Return the (X, Y) coordinate for the center point of the cell that contains the specified text.  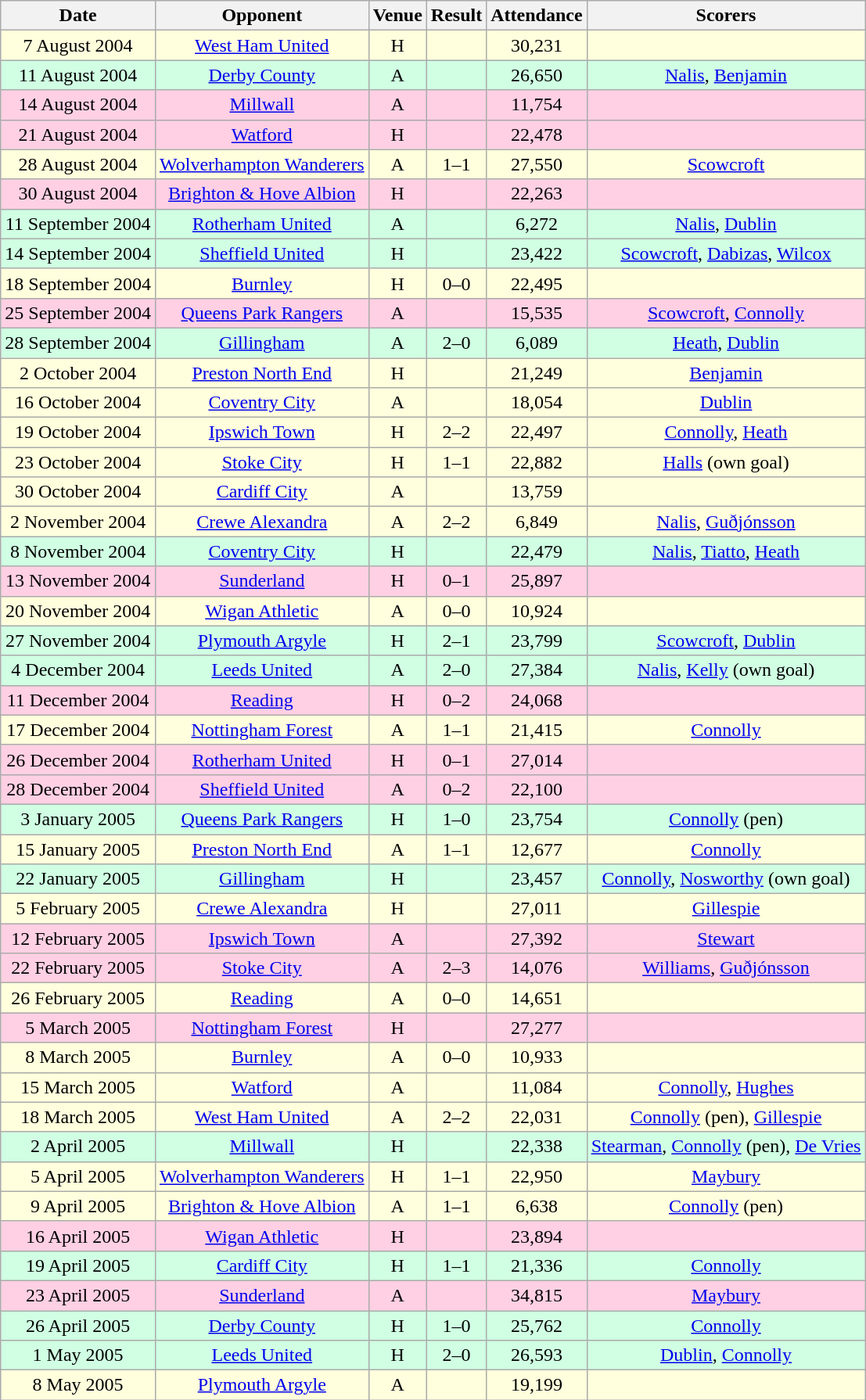
23,894 (537, 1236)
Scowcroft, Dabizas, Wilcox (726, 253)
14,076 (537, 968)
Dublin, Connolly (726, 1355)
25,762 (537, 1326)
24,068 (537, 700)
6,638 (537, 1206)
23 April 2005 (78, 1295)
17 December 2004 (78, 730)
6,849 (537, 522)
2 April 2005 (78, 1147)
22,497 (537, 433)
10,924 (537, 611)
30 August 2004 (78, 194)
Scowcroft (726, 164)
7 August 2004 (78, 45)
Heath, Dublin (726, 343)
Stewart (726, 939)
Connolly, Heath (726, 433)
16 April 2005 (78, 1236)
26 December 2004 (78, 759)
Nalis, Benjamin (726, 75)
28 December 2004 (78, 789)
27,384 (537, 670)
19 April 2005 (78, 1265)
22,100 (537, 789)
Attendance (537, 16)
22,263 (537, 194)
Connolly, Hughes (726, 1087)
22,950 (537, 1176)
23,457 (537, 879)
1 May 2005 (78, 1355)
23 October 2004 (78, 462)
22 February 2005 (78, 968)
8 November 2004 (78, 551)
16 October 2004 (78, 403)
Scowcroft, Connolly (726, 313)
Connolly, Nosworthy (own goal) (726, 879)
Nalis, Dublin (726, 224)
26 April 2005 (78, 1326)
26,593 (537, 1355)
Nalis, Kelly (own goal) (726, 670)
18,054 (537, 403)
Opponent (261, 16)
2 November 2004 (78, 522)
8 March 2005 (78, 1057)
Benjamin (726, 373)
27,550 (537, 164)
26 February 2005 (78, 998)
Connolly (pen), Gillespie (726, 1117)
Gillespie (726, 909)
Halls (own goal) (726, 462)
13,759 (537, 492)
22,338 (537, 1147)
22,478 (537, 135)
12 February 2005 (78, 939)
15,535 (537, 313)
22,479 (537, 551)
22,495 (537, 283)
23,422 (537, 253)
18 September 2004 (78, 283)
21,415 (537, 730)
27,014 (537, 759)
21,336 (537, 1265)
4 December 2004 (78, 670)
21 August 2004 (78, 135)
11 December 2004 (78, 700)
11 August 2004 (78, 75)
13 November 2004 (78, 581)
14 August 2004 (78, 105)
10,933 (537, 1057)
30,231 (537, 45)
28 August 2004 (78, 164)
19,199 (537, 1385)
25,897 (537, 581)
15 March 2005 (78, 1087)
14 September 2004 (78, 253)
19 October 2004 (78, 433)
27,392 (537, 939)
11,754 (537, 105)
23,754 (537, 819)
22,882 (537, 462)
5 February 2005 (78, 909)
27,277 (537, 1028)
25 September 2004 (78, 313)
11 September 2004 (78, 224)
23,799 (537, 641)
11,084 (537, 1087)
22,031 (537, 1117)
8 May 2005 (78, 1385)
18 March 2005 (78, 1117)
3 January 2005 (78, 819)
6,272 (537, 224)
21,249 (537, 373)
14,651 (537, 998)
Nalis, Tiatto, Heath (726, 551)
Scowcroft, Dublin (726, 641)
6,089 (537, 343)
5 April 2005 (78, 1176)
Date (78, 16)
Nalis, Guðjónsson (726, 522)
34,815 (537, 1295)
26,650 (537, 75)
Scorers (726, 16)
2–3 (456, 968)
Stearman, Connolly (pen), De Vries (726, 1147)
15 January 2005 (78, 849)
12,677 (537, 849)
Result (456, 16)
22 January 2005 (78, 879)
27 November 2004 (78, 641)
2 October 2004 (78, 373)
Venue (397, 16)
30 October 2004 (78, 492)
27,011 (537, 909)
Williams, Guðjónsson (726, 968)
9 April 2005 (78, 1206)
20 November 2004 (78, 611)
28 September 2004 (78, 343)
5 March 2005 (78, 1028)
2–1 (456, 641)
Dublin (726, 403)
